Detect which cell encompasses the target text, then output its (X, Y) center coordinate. 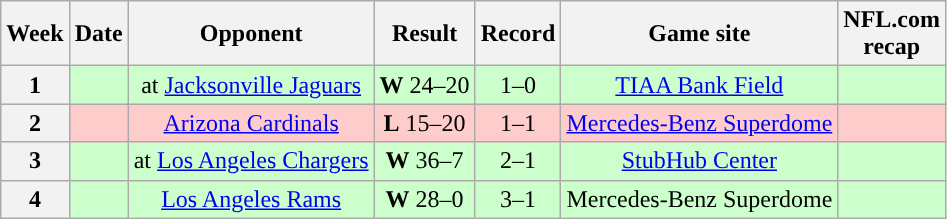
Result (424, 34)
3 (35, 161)
Date (98, 34)
Record (518, 34)
StubHub Center (700, 161)
4 (35, 199)
Game site (700, 34)
1 (35, 85)
Opponent (251, 34)
2–1 (518, 161)
at Los Angeles Chargers (251, 161)
W 24–20 (424, 85)
L 15–20 (424, 123)
2 (35, 123)
3–1 (518, 199)
at Jacksonville Jaguars (251, 85)
TIAA Bank Field (700, 85)
1–0 (518, 85)
1–1 (518, 123)
Week (35, 34)
W 28–0 (424, 199)
Arizona Cardinals (251, 123)
W 36–7 (424, 161)
NFL.comrecap (892, 34)
Los Angeles Rams (251, 199)
